Search for the cell housing the specified text and yield its [x, y] center coordinate. 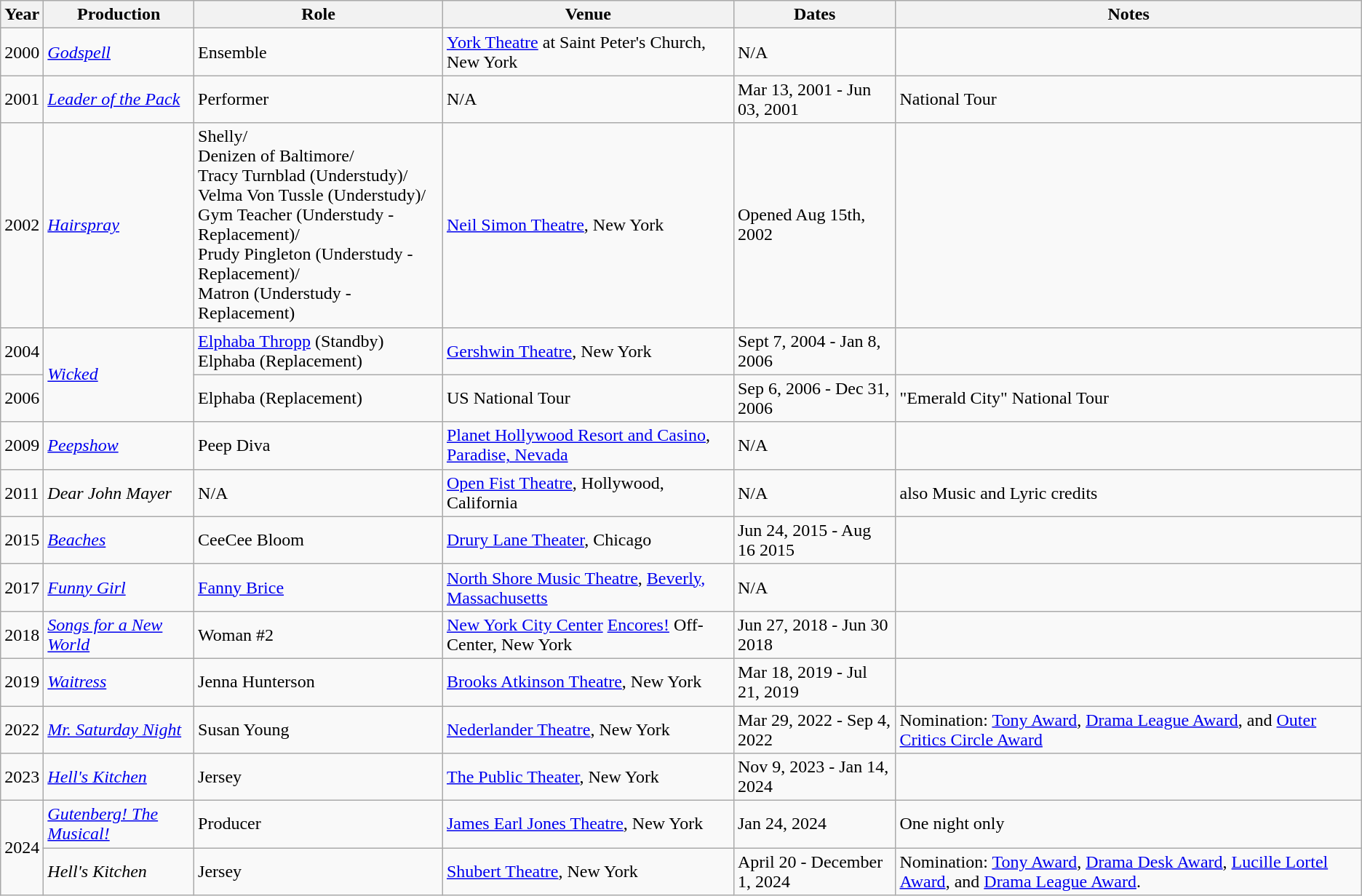
Fanny Brice [319, 588]
Peep Diva [319, 445]
Open Fist Theatre, Hollywood, California [588, 493]
2006 [22, 399]
James Earl Jones Theatre, New York [588, 825]
US National Tour [588, 399]
Neil Simon Theatre, New York [588, 225]
Ensemble [319, 52]
The Public Theater, New York [588, 777]
Woman #2 [319, 634]
Beaches [119, 540]
Sept 7, 2004 - Jan 8, 2006 [815, 351]
Godspell [119, 52]
Leader of the Pack [119, 99]
Jenna Hunterson [319, 682]
Drury Lane Theater, Chicago [588, 540]
Peepshow [119, 445]
2017 [22, 588]
Opened Aug 15th, 2002 [815, 225]
Susan Young [319, 729]
Venue [588, 15]
Songs for a New World [119, 634]
Gershwin Theatre, New York [588, 351]
2022 [22, 729]
2023 [22, 777]
Elphaba (Replacement) [319, 399]
Sep 6, 2006 - Dec 31, 2006 [815, 399]
Shubert Theatre, New York [588, 871]
Mar 29, 2022 - Sep 4, 2022 [815, 729]
Dates [815, 15]
Notes [1128, 15]
2000 [22, 52]
April 20 - December 1, 2024 [815, 871]
Mar 13, 2001 - Jun 03, 2001 [815, 99]
2004 [22, 351]
Nov 9, 2023 - Jan 14, 2024 [815, 777]
2015 [22, 540]
Nederlander Theatre, New York [588, 729]
CeeCee Bloom [319, 540]
2009 [22, 445]
One night only [1128, 825]
Jun 27, 2018 - Jun 30 2018 [815, 634]
"Emerald City" National Tour [1128, 399]
Nomination: Tony Award, Drama League Award, and Outer Critics Circle Award [1128, 729]
Mr. Saturday Night [119, 729]
Wicked [119, 375]
Hairspray [119, 225]
Role [319, 15]
Jun 24, 2015 - Aug 16 2015 [815, 540]
also Music and Lyric credits [1128, 493]
Jan 24, 2024 [815, 825]
North Shore Music Theatre, Beverly, Massachusetts [588, 588]
Nomination: Tony Award, Drama Desk Award, Lucille Lortel Award, and Drama League Award. [1128, 871]
National Tour [1128, 99]
New York City Center Encores! Off-Center, New York [588, 634]
Producer [319, 825]
2018 [22, 634]
Gutenberg! The Musical! [119, 825]
Elphaba Thropp (Standby) Elphaba (Replacement) [319, 351]
2001 [22, 99]
2002 [22, 225]
Waitress [119, 682]
Year [22, 15]
Funny Girl [119, 588]
Dear John Mayer [119, 493]
2011 [22, 493]
Planet Hollywood Resort and Casino, Paradise, Nevada [588, 445]
2024 [22, 848]
Mar 18, 2019 - Jul 21, 2019 [815, 682]
Production [119, 15]
2019 [22, 682]
Brooks Atkinson Theatre, New York [588, 682]
York Theatre at Saint Peter's Church, New York [588, 52]
Performer [319, 99]
